From the cell containing the given text, extract its center point as (x, y) coordinate. 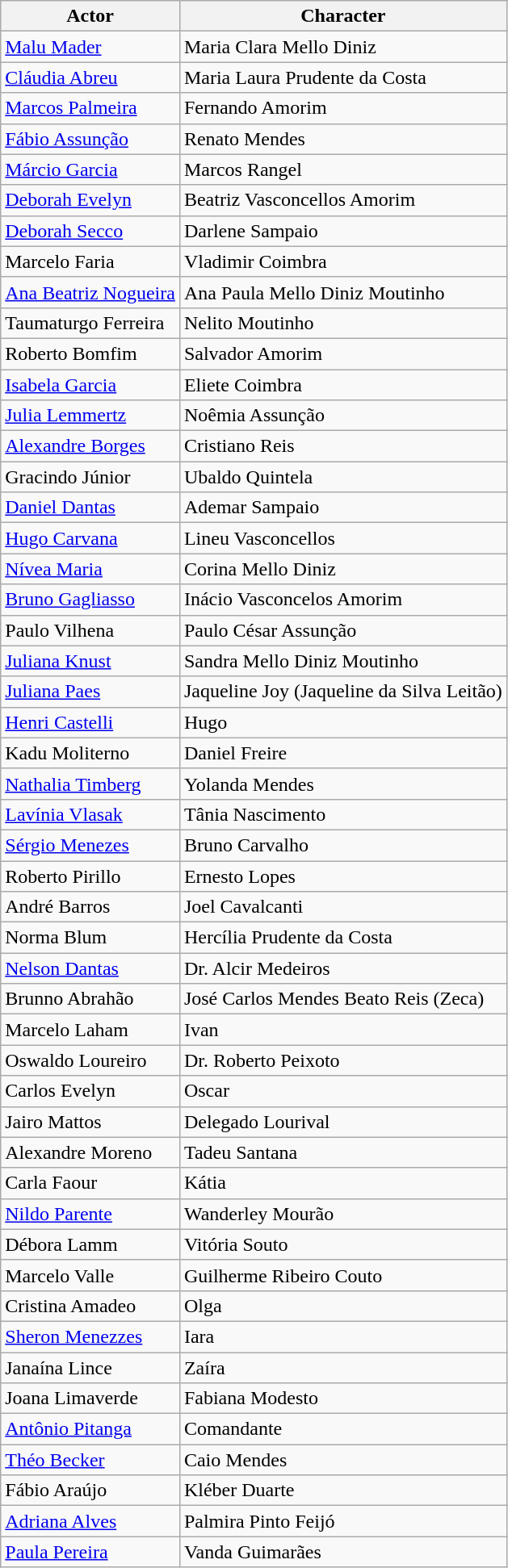
Renato Mendes (342, 139)
Janaína Lince (90, 1368)
José Carlos Mendes Beato Reis (Zeca) (342, 999)
Nathalia Timberg (90, 784)
Tadeu Santana (342, 1152)
Kléber Duarte (342, 1491)
Julia Lemmertz (90, 416)
Marcos Rangel (342, 169)
Character (342, 16)
Nelson Dantas (90, 968)
Ubaldo Quintela (342, 477)
Kadu Moliterno (90, 753)
Márcio Garcia (90, 169)
Marcelo Faria (90, 261)
Bruno Carvalho (342, 845)
Isabela Garcia (90, 385)
Palmira Pinto Feijó (342, 1521)
Hugo Carvana (90, 538)
Henri Castelli (90, 722)
Sheron Menezzes (90, 1336)
Cristina Amadeo (90, 1306)
Joel Cavalcanti (342, 907)
Jairo Mattos (90, 1122)
Dr. Alcir Medeiros (342, 968)
Alexandre Borges (90, 446)
Débora Lamm (90, 1244)
Juliana Knust (90, 661)
Nelito Moutinho (342, 323)
Inácio Vasconcelos Amorim (342, 600)
Marcelo Valle (90, 1275)
Maria Laura Prudente da Costa (342, 77)
Marcos Palmeira (90, 108)
Comandante (342, 1429)
Vanda Guimarães (342, 1552)
Alexandre Moreno (90, 1152)
Oswaldo Loureiro (90, 1060)
Beatriz Vasconcellos Amorim (342, 200)
Antônio Pitanga (90, 1429)
Fabiana Modesto (342, 1399)
Norma Blum (90, 938)
Sérgio Menezes (90, 845)
Vladimir Coimbra (342, 261)
Iara (342, 1336)
Darlene Sampaio (342, 231)
Dr. Roberto Peixoto (342, 1060)
Salvador Amorim (342, 353)
Bruno Gagliasso (90, 600)
Vitória Souto (342, 1244)
Carla Faour (90, 1183)
Hugo (342, 722)
Fernando Amorim (342, 108)
Corina Mello Diniz (342, 569)
André Barros (90, 907)
Roberto Bomfim (90, 353)
Carlos Evelyn (90, 1091)
Ivan (342, 1030)
Marcelo Laham (90, 1030)
Oscar (342, 1091)
Gracindo Júnior (90, 477)
Lavínia Vlasak (90, 814)
Olga (342, 1306)
Joana Limaverde (90, 1399)
Actor (90, 16)
Tânia Nascimento (342, 814)
Ademar Sampaio (342, 508)
Théo Becker (90, 1460)
Deborah Evelyn (90, 200)
Cristiano Reis (342, 446)
Wanderley Mourão (342, 1214)
Malu Mader (90, 47)
Cláudia Abreu (90, 77)
Hercília Prudente da Costa (342, 938)
Maria Clara Mello Diniz (342, 47)
Yolanda Mendes (342, 784)
Paulo César Assunção (342, 630)
Noêmia Assunção (342, 416)
Kátia (342, 1183)
Juliana Paes (90, 692)
Nildo Parente (90, 1214)
Brunno Abrahão (90, 999)
Ana Beatriz Nogueira (90, 292)
Paulo Vilhena (90, 630)
Fábio Assunção (90, 139)
Ernesto Lopes (342, 876)
Deborah Secco (90, 231)
Fábio Araújo (90, 1491)
Caio Mendes (342, 1460)
Guilherme Ribeiro Couto (342, 1275)
Adriana Alves (90, 1521)
Ana Paula Mello Diniz Moutinho (342, 292)
Delegado Lourival (342, 1122)
Paula Pereira (90, 1552)
Eliete Coimbra (342, 385)
Roberto Pirillo (90, 876)
Zaíra (342, 1368)
Sandra Mello Diniz Moutinho (342, 661)
Nívea Maria (90, 569)
Daniel Freire (342, 753)
Daniel Dantas (90, 508)
Lineu Vasconcellos (342, 538)
Taumaturgo Ferreira (90, 323)
Jaqueline Joy (Jaqueline da Silva Leitão) (342, 692)
